Capture the cell that displays the provided text and extract its [X, Y] central coordinate. 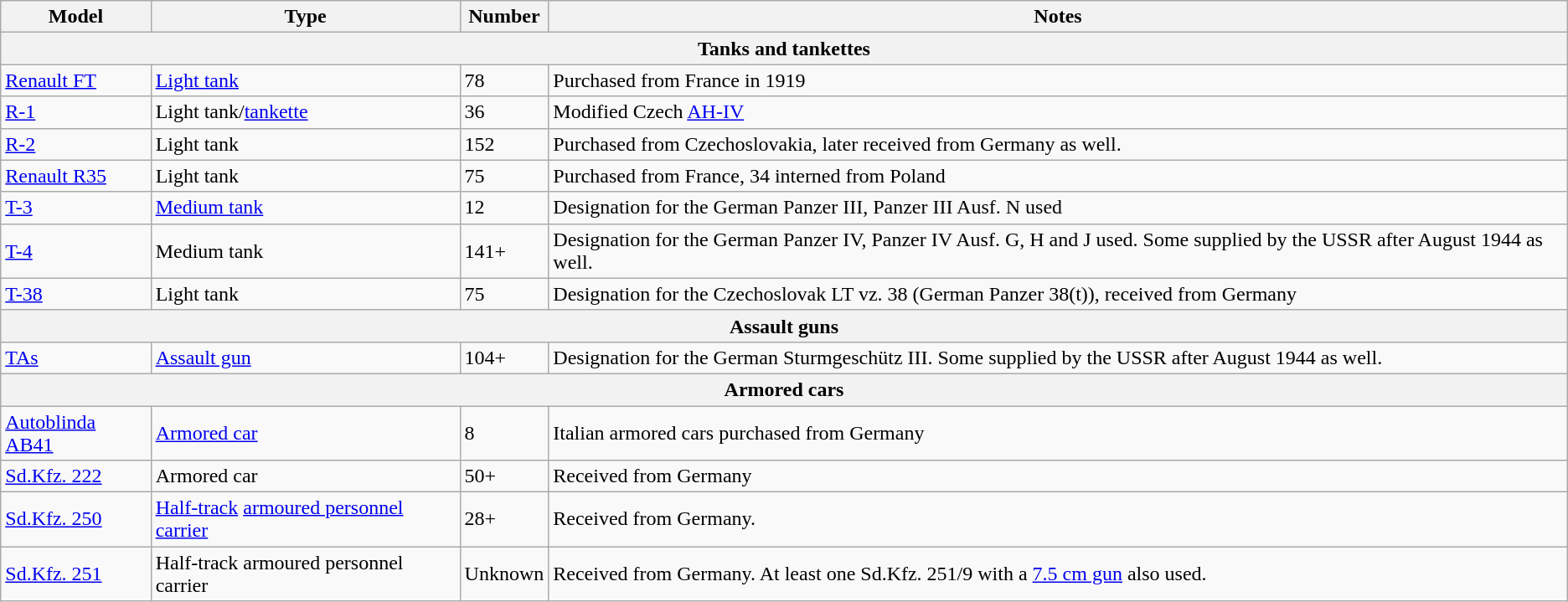
Notes [1058, 17]
T-38 [75, 294]
R-2 [75, 144]
TAs [75, 358]
78 [504, 80]
8 [504, 432]
Received from Germany [1058, 476]
Renault R35 [75, 176]
Sd.Kfz. 222 [75, 476]
Type [305, 17]
Designation for the German Sturmgeschütz III. Some supplied by the USSR after August 1944 as well. [1058, 358]
Assault guns [784, 326]
Italian armored cars purchased from Germany [1058, 432]
Received from Germany. [1058, 519]
Tanks and tankettes [784, 49]
Purchased from Czechoslovakia, later received from Germany as well. [1058, 144]
28+ [504, 519]
T-4 [75, 251]
Light tank/tankette [305, 112]
Purchased from France, 34 interned from Poland [1058, 176]
Armored cars [784, 389]
152 [504, 144]
Modified Czech AH-IV [1058, 112]
Designation for the German Panzer IV, Panzer IV Ausf. G, H and J used. Some supplied by the USSR after August 1944 as well. [1058, 251]
36 [504, 112]
R-1 [75, 112]
Number [504, 17]
Designation for the Czechoslovak LT vz. 38 (German Panzer 38(t)), received from Germany [1058, 294]
50+ [504, 476]
Assault gun [305, 358]
Autoblinda AB41 [75, 432]
Renault FT [75, 80]
Sd.Kfz. 251 [75, 574]
141+ [504, 251]
Model [75, 17]
Unknown [504, 574]
Received from Germany. At least one Sd.Kfz. 251/9 with a 7.5 cm gun also used. [1058, 574]
Purchased from France in 1919 [1058, 80]
Sd.Kfz. 250 [75, 519]
T-3 [75, 208]
104+ [504, 358]
Designation for the German Panzer III, Panzer III Ausf. N used [1058, 208]
12 [504, 208]
